Locate the cell with the specified text and output its (x, y) center coordinate. 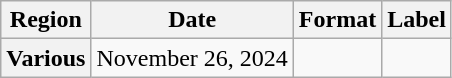
Various (46, 58)
Label (417, 20)
Date (192, 20)
Region (46, 20)
November 26, 2024 (192, 58)
Format (337, 20)
